For the text-containing cell, return its midpoint in (x, y) coordinate format. 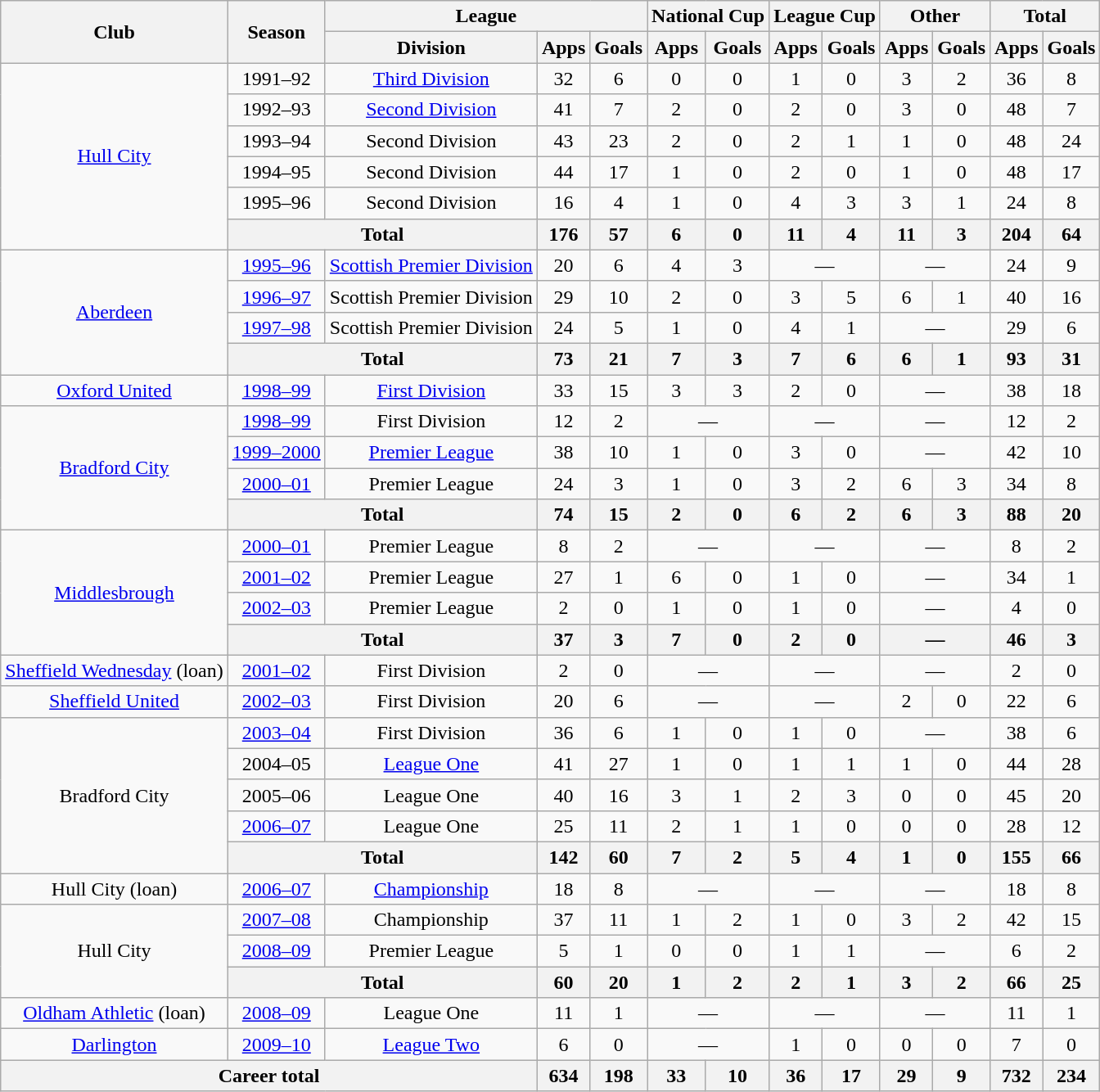
1991–92 (277, 79)
74 (563, 515)
Division (431, 47)
League Two (431, 1045)
1993–94 (277, 141)
64 (1071, 234)
Oldham Athletic (loan) (115, 1013)
1999–2000 (277, 453)
634 (563, 1076)
League Cup (825, 16)
23 (619, 141)
Aberdeen (115, 312)
176 (563, 234)
Season (277, 32)
234 (1071, 1076)
1996–97 (277, 296)
198 (619, 1076)
93 (1017, 359)
Career total (269, 1076)
League (486, 16)
732 (1017, 1076)
45 (1017, 795)
Oxford United (115, 390)
73 (563, 359)
1994–95 (277, 172)
43 (563, 141)
Other (935, 16)
Middlesbrough (115, 593)
Sheffield Wednesday (loan) (115, 670)
Third Division (431, 79)
32 (563, 79)
31 (1071, 359)
Sheffield United (115, 702)
2009–10 (277, 1045)
Darlington (115, 1045)
142 (563, 857)
2003–04 (277, 733)
1992–93 (277, 110)
2005–06 (277, 795)
22 (1017, 702)
1997–98 (277, 327)
Club (115, 32)
21 (619, 359)
204 (1017, 234)
Hull City (loan) (115, 888)
2007–08 (277, 920)
2004–05 (277, 764)
88 (1017, 515)
155 (1017, 857)
46 (1017, 639)
National Cup (709, 16)
57 (619, 234)
